Extract the (X, Y) coordinate from the center of the cell holding the provided text.  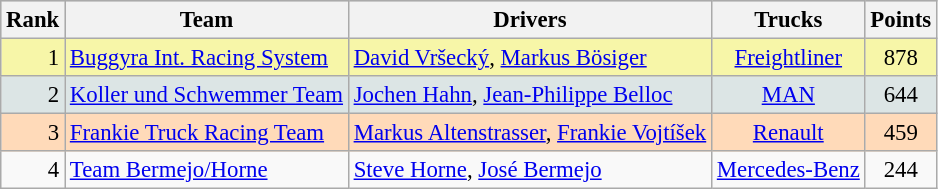
2 (33, 95)
Renault (789, 133)
644 (900, 95)
3 (33, 133)
Team (207, 20)
Rank (33, 20)
Points (900, 20)
Freightliner (789, 58)
David Vršecký, Markus Bösiger (530, 58)
Team Bermejo/Horne (207, 170)
Mercedes-Benz (789, 170)
Buggyra Int. Racing System (207, 58)
878 (900, 58)
1 (33, 58)
459 (900, 133)
Koller und Schwemmer Team (207, 95)
Drivers (530, 20)
Jochen Hahn, Jean-Philippe Belloc (530, 95)
Markus Altenstrasser, Frankie Vojtíšek (530, 133)
4 (33, 170)
MAN (789, 95)
Steve Horne, José Bermejo (530, 170)
244 (900, 170)
Trucks (789, 20)
Frankie Truck Racing Team (207, 133)
